Return [x, y] of the center of cell containing provided text 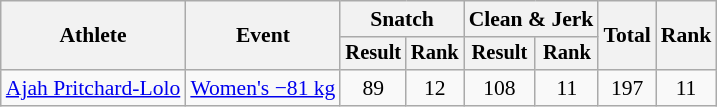
Ajah Pritchard-Lolo [94, 88]
Total [626, 36]
89 [373, 88]
12 [435, 88]
Women's −81 kg [262, 88]
197 [626, 88]
Snatch [402, 19]
Clean & Jerk [532, 19]
Event [262, 36]
Athlete [94, 36]
108 [500, 88]
